From the cell containing the given text, extract its center point as [x, y] coordinate. 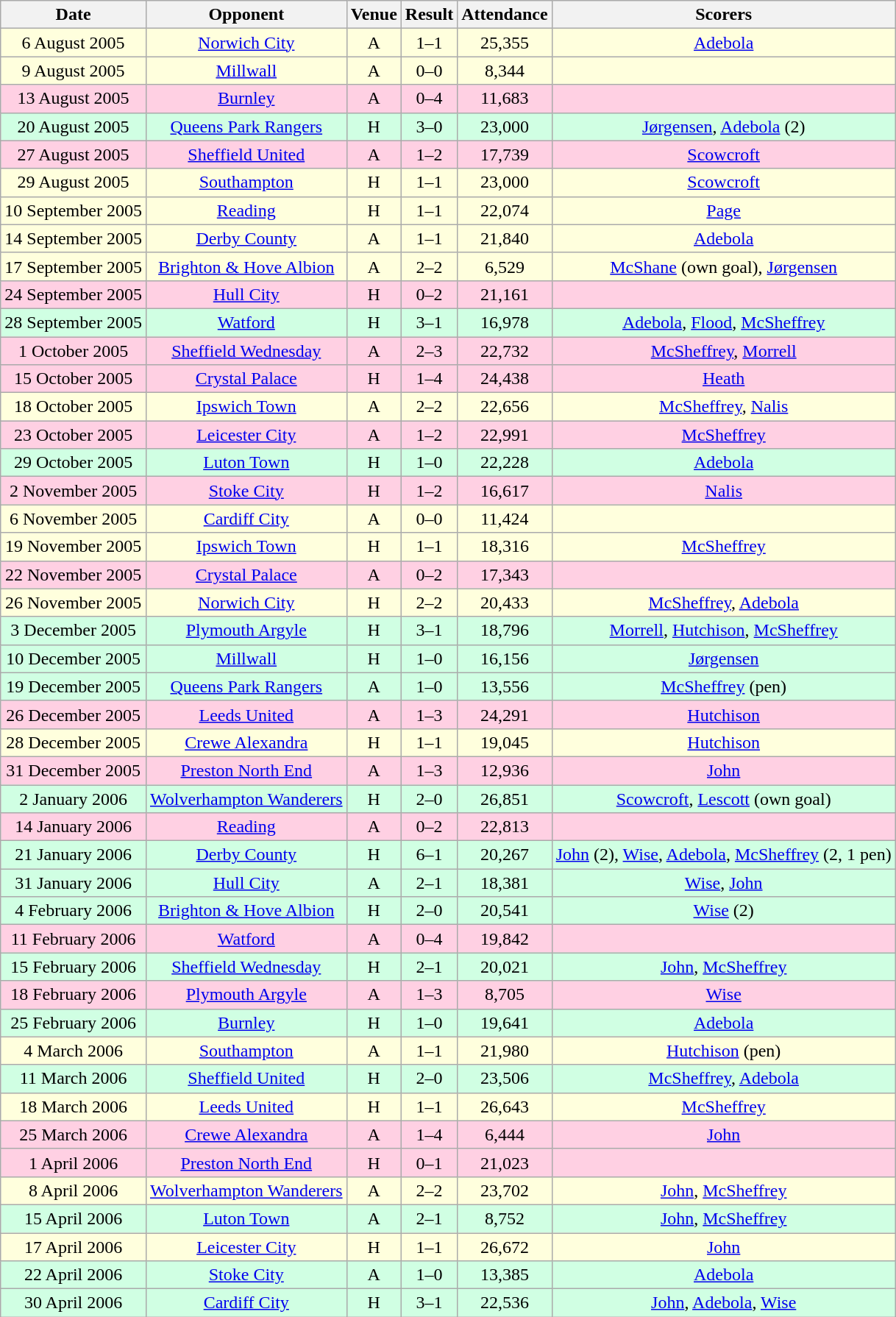
25,355 [505, 43]
Scowcroft, Lescott (own goal) [724, 798]
24,291 [505, 714]
28 December 2005 [74, 742]
2 November 2005 [74, 491]
22,732 [505, 351]
Hutchison (pen) [724, 1051]
John, Adebola, Wise [724, 1303]
23,702 [505, 1190]
25 February 2006 [74, 1023]
6,529 [505, 266]
15 February 2006 [74, 967]
6,444 [505, 1135]
Scorers [724, 15]
2–3 [429, 351]
28 September 2005 [74, 322]
6 November 2005 [74, 519]
McSheffrey (pen) [724, 686]
27 August 2005 [74, 155]
22 April 2006 [74, 1275]
20,267 [505, 855]
1 October 2005 [74, 351]
25 March 2006 [74, 1135]
13,385 [505, 1275]
Result [429, 15]
17 April 2006 [74, 1247]
16,156 [505, 658]
16,978 [505, 322]
22,813 [505, 827]
3–0 [429, 127]
15 April 2006 [74, 1218]
21,840 [505, 238]
21,023 [505, 1162]
12,936 [505, 770]
8 April 2006 [74, 1190]
26,851 [505, 798]
10 September 2005 [74, 210]
11,424 [505, 519]
Wise [724, 995]
18,381 [505, 883]
26,672 [505, 1247]
21,161 [505, 294]
11 March 2006 [74, 1079]
26,643 [505, 1107]
McSheffrey, Morrell [724, 351]
19 December 2005 [74, 686]
McSheffrey, Nalis [724, 407]
Attendance [505, 15]
Adebola, Flood, McSheffrey [724, 322]
4 March 2006 [74, 1051]
17,343 [505, 575]
6–1 [429, 855]
23,506 [505, 1079]
McShane (own goal), Jørgensen [724, 266]
Venue [374, 15]
10 December 2005 [74, 658]
4 February 2006 [74, 911]
26 December 2005 [74, 714]
8,344 [505, 71]
16,617 [505, 491]
22,074 [505, 210]
Opponent [246, 15]
26 November 2005 [74, 603]
15 October 2005 [74, 379]
11 February 2006 [74, 939]
24 September 2005 [74, 294]
11,683 [505, 99]
17,739 [505, 155]
9 August 2005 [74, 71]
20,433 [505, 603]
19,842 [505, 939]
14 January 2006 [74, 827]
17 September 2005 [74, 266]
13,556 [505, 686]
30 April 2006 [74, 1303]
22,991 [505, 435]
Page [724, 210]
23 October 2005 [74, 435]
22 November 2005 [74, 575]
14 September 2005 [74, 238]
Jørgensen, Adebola (2) [724, 127]
Wise (2) [724, 911]
31 January 2006 [74, 883]
13 August 2005 [74, 99]
20 August 2005 [74, 127]
2 January 2006 [74, 798]
29 October 2005 [74, 463]
6 August 2005 [74, 43]
3 December 2005 [74, 631]
22,536 [505, 1303]
21,980 [505, 1051]
John (2), Wise, Adebola, McSheffrey (2, 1 pen) [724, 855]
Nalis [724, 491]
8,752 [505, 1218]
18,796 [505, 631]
Wise, John [724, 883]
18,316 [505, 547]
Morrell, Hutchison, McSheffrey [724, 631]
1 April 2006 [74, 1162]
Heath [724, 379]
19 November 2005 [74, 547]
20,021 [505, 967]
0–1 [429, 1162]
19,641 [505, 1023]
22,656 [505, 407]
8,705 [505, 995]
21 January 2006 [74, 855]
29 August 2005 [74, 182]
31 December 2005 [74, 770]
Date [74, 15]
18 February 2006 [74, 995]
19,045 [505, 742]
18 March 2006 [74, 1107]
24,438 [505, 379]
20,541 [505, 911]
18 October 2005 [74, 407]
22,228 [505, 463]
Jørgensen [724, 658]
